Determine the [X, Y] coordinate at the center of the cell enclosing the given text.  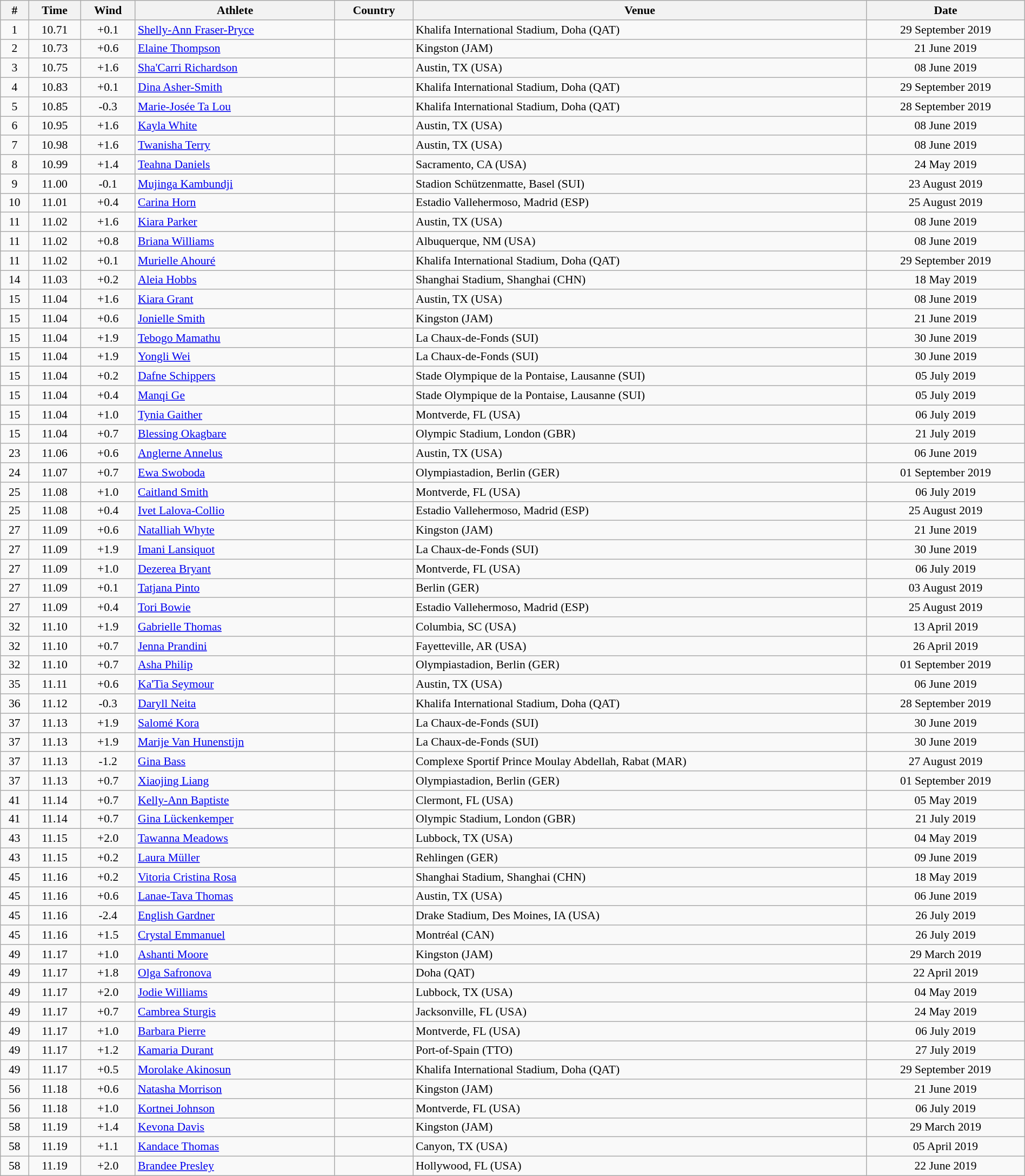
Gina Bass [235, 762]
Jenna Prandini [235, 646]
Ivet Lalova-Collio [235, 511]
+1.8 [108, 973]
Carina Horn [235, 203]
10.73 [55, 49]
Elaine Thompson [235, 49]
11.01 [55, 203]
Country [374, 10]
Jodie Williams [235, 993]
4 [15, 88]
22 June 2019 [946, 1166]
Cambrea Sturgis [235, 1012]
Olga Safronova [235, 973]
English Gardner [235, 916]
Drake Stadium, Des Moines, IA (USA) [640, 916]
10.95 [55, 126]
11.06 [55, 454]
6 [15, 126]
11.00 [55, 184]
Daryll Neita [235, 704]
23 [15, 454]
-0.1 [108, 184]
Dafne Schippers [235, 376]
Xiaojing Liang [235, 781]
+1.1 [108, 1147]
11.03 [55, 280]
+0.8 [108, 242]
24 [15, 473]
05 May 2019 [946, 800]
Kiara Grant [235, 300]
36 [15, 704]
1 [15, 30]
Shelly-Ann Fraser-Pryce [235, 30]
Stadion Schützenmatte, Basel (SUI) [640, 184]
23 August 2019 [946, 184]
11.12 [55, 704]
Jacksonville, FL (USA) [640, 1012]
9 [15, 184]
Imani Lansiquot [235, 550]
-1.2 [108, 762]
Venue [640, 10]
27 July 2019 [946, 1051]
3 [15, 68]
Tatjana Pinto [235, 588]
Laura Müller [235, 858]
Athlete [235, 10]
+1.5 [108, 935]
10.85 [55, 107]
Fayetteville, AR (USA) [640, 646]
11.11 [55, 685]
10 [15, 203]
10.71 [55, 30]
26 April 2019 [946, 646]
Mujinga Kambundji [235, 184]
13 April 2019 [946, 627]
Vitoria Cristina Rosa [235, 877]
Gina Lückenkemper [235, 819]
Kiara Parker [235, 222]
Caitland Smith [235, 492]
Aleia Hobbs [235, 280]
Kamaria Durant [235, 1051]
Tawanna Meadows [235, 839]
Albuquerque, NM (USA) [640, 242]
2 [15, 49]
03 August 2019 [946, 588]
Jonielle Smith [235, 318]
Marie-Josée Ta Lou [235, 107]
7 [15, 145]
Kevona Davis [235, 1127]
Morolake Akinosun [235, 1070]
Tebogo Mamathu [235, 338]
10.99 [55, 164]
Ashanti Moore [235, 954]
Ka'Tia Seymour [235, 685]
Rehlingen (GER) [640, 858]
Time [55, 10]
# [15, 10]
Columbia, SC (USA) [640, 627]
10.75 [55, 68]
Port-of-Spain (TTO) [640, 1051]
Kandace Thomas [235, 1147]
Natalliah Whyte [235, 530]
Sacramento, CA (USA) [640, 164]
Barbara Pierre [235, 1031]
09 June 2019 [946, 858]
Ewa Swoboda [235, 473]
Clermont, FL (USA) [640, 800]
Teahna Daniels [235, 164]
+1.2 [108, 1051]
Blessing Okagbare [235, 434]
Yongli Wei [235, 357]
05 April 2019 [946, 1147]
-2.4 [108, 916]
11.07 [55, 473]
Wind [108, 10]
Lanae-Tava Thomas [235, 896]
10.98 [55, 145]
Date [946, 10]
Gabrielle Thomas [235, 627]
Hollywood, FL (USA) [640, 1166]
Dezerea Bryant [235, 569]
Kelly-Ann Baptiste [235, 800]
Sha'Carri Richardson [235, 68]
+0.5 [108, 1070]
Dina Asher-Smith [235, 88]
Manqi Ge [235, 396]
Briana Williams [235, 242]
22 April 2019 [946, 973]
Brandee Presley [235, 1166]
10.83 [55, 88]
Anglerne Annelus [235, 454]
Marije Van Hunenstijn [235, 742]
Kayla White [235, 126]
Berlin (GER) [640, 588]
8 [15, 164]
Canyon, TX (USA) [640, 1147]
Montréal (CAN) [640, 935]
Kortnei Johnson [235, 1108]
Twanisha Terry [235, 145]
Natasha Morrison [235, 1089]
Asha Philip [235, 665]
Crystal Emmanuel [235, 935]
35 [15, 685]
27 August 2019 [946, 762]
Tori Bowie [235, 608]
Tynia Gaither [235, 415]
Doha (QAT) [640, 973]
Salomé Kora [235, 723]
14 [15, 280]
Murielle Ahouré [235, 261]
5 [15, 107]
Complexe Sportif Prince Moulay Abdellah, Rabat (MAR) [640, 762]
